Search for the cell housing the specified text and yield its (X, Y) center coordinate. 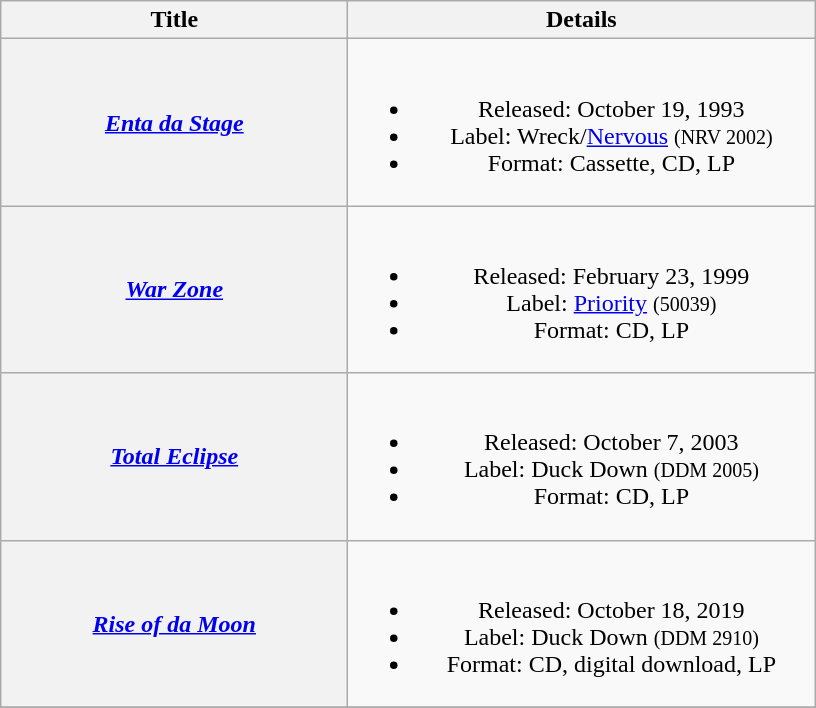
War Zone (174, 290)
Total Eclipse (174, 456)
Released: October 7, 2003Label: Duck Down (DDM 2005)Format: CD, LP (582, 456)
Released: October 19, 1993Label: Wreck/Nervous (NRV 2002)Format: Cassette, CD, LP (582, 122)
Details (582, 20)
Enta da Stage (174, 122)
Released: October 18, 2019Label: Duck Down (DDM 2910)Format: CD, digital download, LP (582, 624)
Rise of da Moon (174, 624)
Title (174, 20)
Released: February 23, 1999Label: Priority (50039)Format: CD, LP (582, 290)
